Search for the cell housing the specified text and yield its (x, y) center coordinate. 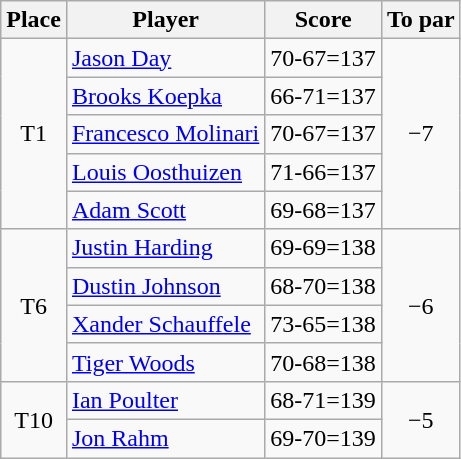
To par (420, 20)
69-69=138 (324, 248)
71-66=137 (324, 172)
T1 (34, 134)
T10 (34, 419)
Louis Oosthuizen (165, 172)
Francesco Molinari (165, 134)
73-65=138 (324, 324)
66-71=137 (324, 96)
68-71=139 (324, 400)
Dustin Johnson (165, 286)
Player (165, 20)
T6 (34, 305)
Ian Poulter (165, 400)
Justin Harding (165, 248)
Jon Rahm (165, 438)
69-70=139 (324, 438)
−6 (420, 305)
Xander Schauffele (165, 324)
Brooks Koepka (165, 96)
−7 (420, 134)
69-68=137 (324, 210)
68-70=138 (324, 286)
Place (34, 20)
Tiger Woods (165, 362)
−5 (420, 419)
70-68=138 (324, 362)
Jason Day (165, 58)
Score (324, 20)
Adam Scott (165, 210)
